Identify which cell holds the provided text, then report its (X, Y) central coordinate. 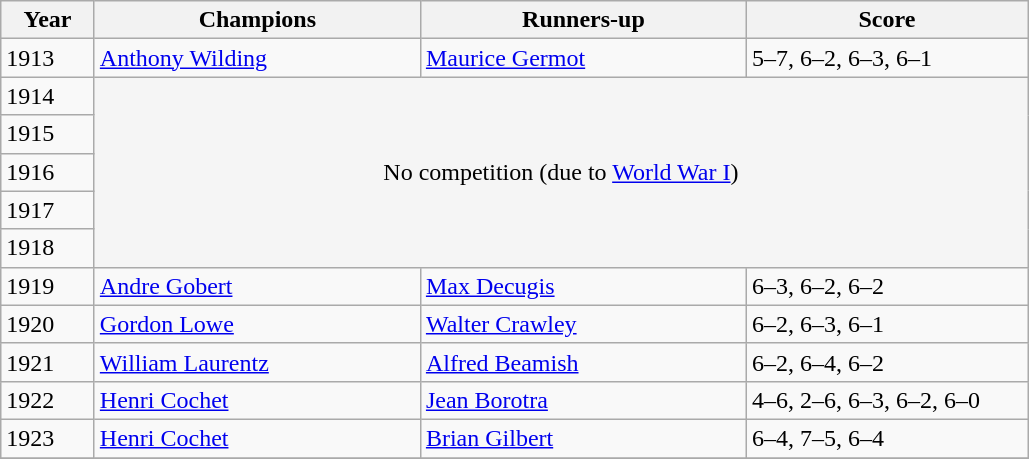
Score (886, 20)
Gordon Lowe (257, 324)
1920 (48, 324)
Year (48, 20)
6–4, 7–5, 6–4 (886, 438)
1917 (48, 210)
1919 (48, 286)
1923 (48, 438)
1913 (48, 58)
1922 (48, 400)
4–6, 2–6, 6–3, 6–2, 6–0 (886, 400)
1918 (48, 248)
Alfred Beamish (583, 362)
Walter Crawley (583, 324)
Anthony Wilding (257, 58)
Max Decugis (583, 286)
6–3, 6–2, 6–2 (886, 286)
No competition (due to World War I) (560, 172)
1914 (48, 96)
1915 (48, 134)
6–2, 6–3, 6–1 (886, 324)
1921 (48, 362)
Andre Gobert (257, 286)
1916 (48, 172)
6–2, 6–4, 6–2 (886, 362)
Brian Gilbert (583, 438)
William Laurentz (257, 362)
Champions (257, 20)
Runners-up (583, 20)
5–7, 6–2, 6–3, 6–1 (886, 58)
Jean Borotra (583, 400)
Maurice Germot (583, 58)
